Provide the [X, Y] coordinate of the cell's center where the given text is located.  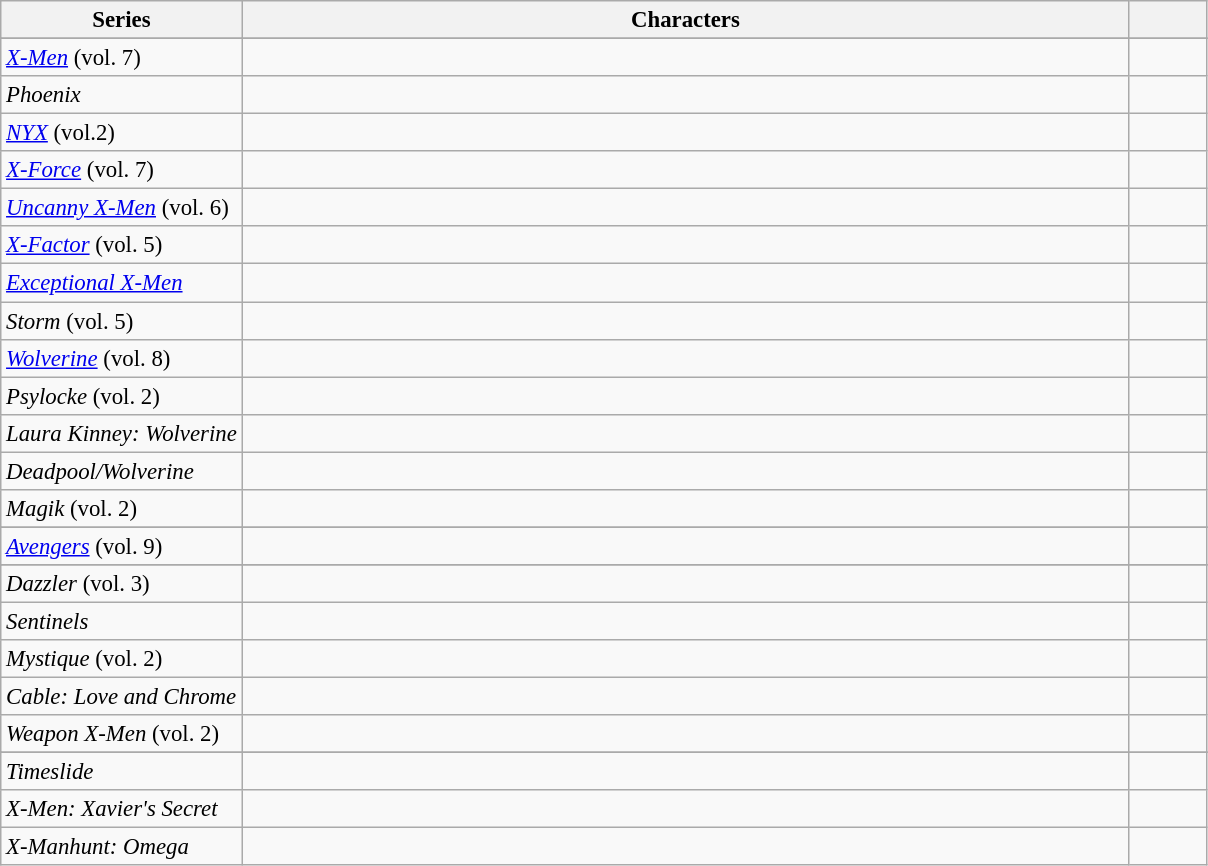
Deadpool/Wolverine [122, 471]
Magik (vol. 2) [122, 509]
Dazzler (vol. 3) [122, 584]
Weapon X-Men (vol. 2) [122, 734]
Series [122, 20]
Mystique (vol. 2) [122, 659]
Cable: Love and Chrome [122, 697]
NYX (vol.2) [122, 133]
Characters [686, 20]
X-Factor (vol. 5) [122, 245]
Phoenix [122, 95]
X-Men: Xavier's Secret [122, 809]
Psylocke (vol. 2) [122, 396]
X-Force (vol. 7) [122, 170]
Storm (vol. 5) [122, 321]
Uncanny X-Men (vol. 6) [122, 208]
X-Manhunt: Omega [122, 847]
Sentinels [122, 621]
X-Men (vol. 7) [122, 58]
Wolverine (vol. 8) [122, 358]
Timeslide [122, 772]
Laura Kinney: Wolverine [122, 433]
Avengers (vol. 9) [122, 546]
Exceptional X-Men [122, 283]
